Search for the cell housing the specified text and yield its (X, Y) center coordinate. 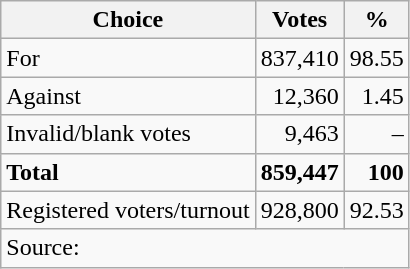
12,360 (300, 96)
– (376, 134)
Choice (128, 20)
837,410 (300, 58)
Votes (300, 20)
92.53 (376, 210)
% (376, 20)
Invalid/blank votes (128, 134)
98.55 (376, 58)
928,800 (300, 210)
Registered voters/turnout (128, 210)
100 (376, 172)
9,463 (300, 134)
Against (128, 96)
For (128, 58)
1.45 (376, 96)
Total (128, 172)
859,447 (300, 172)
Source: (205, 248)
